Return the [X, Y] coordinate for the center point of the cell that contains the specified text.  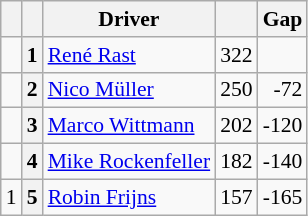
157 [236, 197]
5 [32, 197]
3 [32, 126]
250 [236, 90]
-72 [283, 90]
202 [236, 126]
4 [32, 162]
Gap [283, 19]
-165 [283, 197]
Driver [130, 19]
-120 [283, 126]
Robin Frijns [130, 197]
Nico Müller [130, 90]
-140 [283, 162]
Marco Wittmann [130, 126]
René Rast [130, 55]
2 [32, 90]
Mike Rockenfeller [130, 162]
322 [236, 55]
182 [236, 162]
